Capture the cell that displays the provided text and extract its (X, Y) central coordinate. 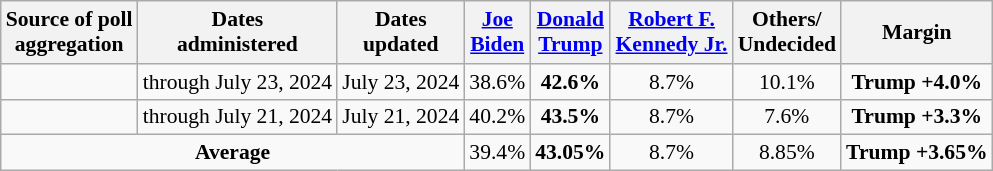
Average (233, 153)
July 23, 2024 (400, 82)
7.6% (787, 117)
Trump +3.3% (917, 117)
10.1% (787, 82)
38.6% (497, 82)
JoeBiden (497, 32)
Margin (917, 32)
through July 23, 2024 (238, 82)
Datesupdated (400, 32)
July 21, 2024 (400, 117)
8.85% (787, 153)
Trump +3.65% (917, 153)
Source of pollaggregation (70, 32)
43.5% (570, 117)
Robert F.Kennedy Jr. (671, 32)
39.4% (497, 153)
42.6% (570, 82)
DonaldTrump (570, 32)
through July 21, 2024 (238, 117)
43.05% (570, 153)
Others/Undecided (787, 32)
Datesadministered (238, 32)
Trump +4.0% (917, 82)
40.2% (497, 117)
